From the cell containing the given text, extract its center point as (x, y) coordinate. 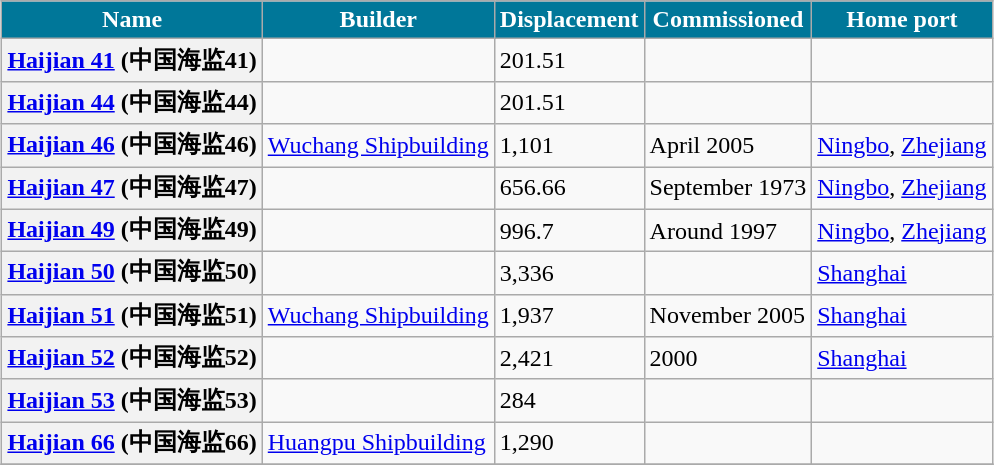
April 2005 (728, 146)
1,937 (569, 316)
Builder (378, 20)
284 (569, 400)
Haijian 47 (中国海监47) (132, 188)
Around 1997 (728, 230)
Home port (902, 20)
November 2005 (728, 316)
Haijian 51 (中国海监51) (132, 316)
2000 (728, 358)
September 1973 (728, 188)
Haijian 53 (中国海监53) (132, 400)
3,336 (569, 274)
656.66 (569, 188)
Haijian 66 (中国海监66) (132, 444)
1,101 (569, 146)
Haijian 46 (中国海监46) (132, 146)
1,290 (569, 444)
Haijian 52 (中国海监52) (132, 358)
Displacement (569, 20)
Haijian 41 (中国海监41) (132, 60)
Haijian 49 (中国海监49) (132, 230)
Commissioned (728, 20)
Haijian 44 (中国海监44) (132, 102)
Name (132, 20)
Haijian 50 (中国海监50) (132, 274)
996.7 (569, 230)
2,421 (569, 358)
Huangpu Shipbuilding (378, 444)
